Detect which cell encompasses the target text, then output its [X, Y] center coordinate. 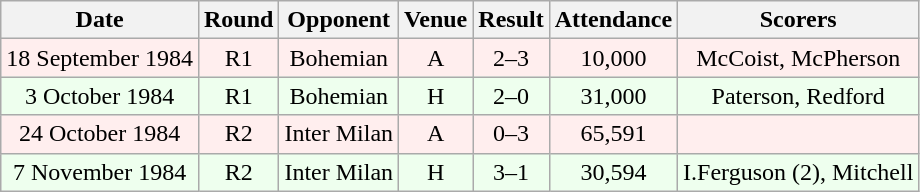
McCoist, McPherson [798, 58]
Paterson, Redford [798, 96]
24 October 1984 [100, 134]
Date [100, 20]
2–0 [511, 96]
3 October 1984 [100, 96]
65,591 [613, 134]
Scorers [798, 20]
2–3 [511, 58]
Round [238, 20]
3–1 [511, 172]
10,000 [613, 58]
18 September 1984 [100, 58]
Venue [436, 20]
Result [511, 20]
Opponent [339, 20]
7 November 1984 [100, 172]
I.Ferguson (2), Mitchell [798, 172]
31,000 [613, 96]
Attendance [613, 20]
30,594 [613, 172]
0–3 [511, 134]
